Detect which cell encompasses the target text, then output its [X, Y] center coordinate. 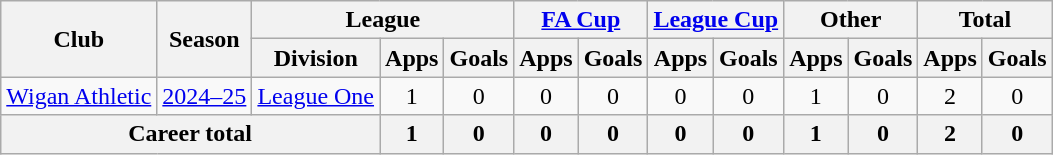
League One [316, 96]
FA Cup [581, 20]
League [383, 20]
Season [204, 39]
Other [851, 20]
Total [985, 20]
Club [79, 39]
League Cup [716, 20]
Wigan Athletic [79, 96]
2024–25 [204, 96]
Career total [190, 134]
Division [316, 58]
